Output the [x, y] coordinate of the center of the cell containing the given text.  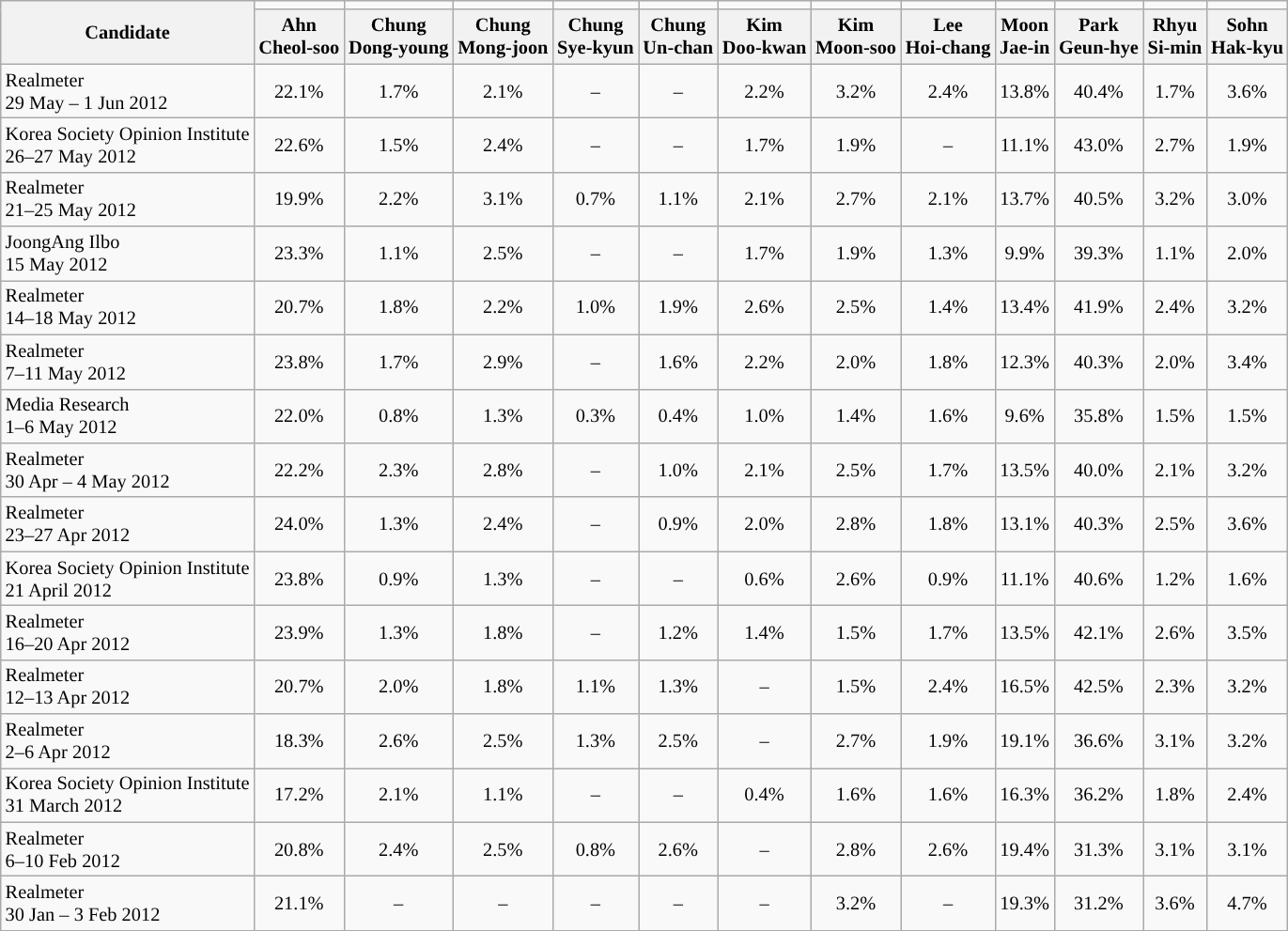
13.7% [1024, 199]
24.0% [299, 524]
ChungMong-joon [503, 37]
40.0% [1099, 470]
13.8% [1024, 91]
40.6% [1099, 579]
22.6% [299, 145]
20.8% [299, 849]
13.1% [1024, 524]
35.8% [1099, 416]
Realmeter16–20 Apr 2012 [128, 632]
23.9% [299, 632]
21.1% [299, 903]
Media Research1–6 May 2012 [128, 416]
13.4% [1024, 307]
3.0% [1248, 199]
19.9% [299, 199]
SohnHak-kyu [1248, 37]
Realmeter6–10 Feb 2012 [128, 849]
Realmeter2–6 Apr 2012 [128, 741]
16.5% [1024, 687]
36.2% [1099, 795]
Realmeter30 Apr – 4 May 2012 [128, 470]
Realmeter30 Jan – 3 Feb 2012 [128, 903]
9.9% [1024, 254]
0.3% [596, 416]
31.3% [1099, 849]
Realmeter7–11 May 2012 [128, 362]
16.3% [1024, 795]
ParkGeun-hye [1099, 37]
ChungDong-young [398, 37]
ChungSye-kyun [596, 37]
Korea Society Opinion Institute21 April 2012 [128, 579]
43.0% [1099, 145]
0.7% [596, 199]
23.3% [299, 254]
4.7% [1248, 903]
Realmeter23–27 Apr 2012 [128, 524]
42.1% [1099, 632]
ChungUn-chan [678, 37]
MoonJae-in [1024, 37]
3.5% [1248, 632]
22.0% [299, 416]
KimDoo-kwan [765, 37]
3.4% [1248, 362]
Candidate [128, 32]
Realmeter29 May – 1 Jun 2012 [128, 91]
JoongAng Ilbo15 May 2012 [128, 254]
Realmeter12–13 Apr 2012 [128, 687]
17.2% [299, 795]
9.6% [1024, 416]
41.9% [1099, 307]
31.2% [1099, 903]
KimMoon-soo [856, 37]
19.4% [1024, 849]
18.3% [299, 741]
Korea Society Opinion Institute31 March 2012 [128, 795]
19.1% [1024, 741]
Realmeter21–25 May 2012 [128, 199]
RhyuSi-min [1174, 37]
Korea Society Opinion Institute26–27 May 2012 [128, 145]
39.3% [1099, 254]
19.3% [1024, 903]
40.4% [1099, 91]
Realmeter14–18 May 2012 [128, 307]
22.1% [299, 91]
40.5% [1099, 199]
0.6% [765, 579]
36.6% [1099, 741]
2.9% [503, 362]
LeeHoi-chang [948, 37]
22.2% [299, 470]
42.5% [1099, 687]
AhnCheol-soo [299, 37]
12.3% [1024, 362]
